For the text-containing cell, return its midpoint in (X, Y) coordinate format. 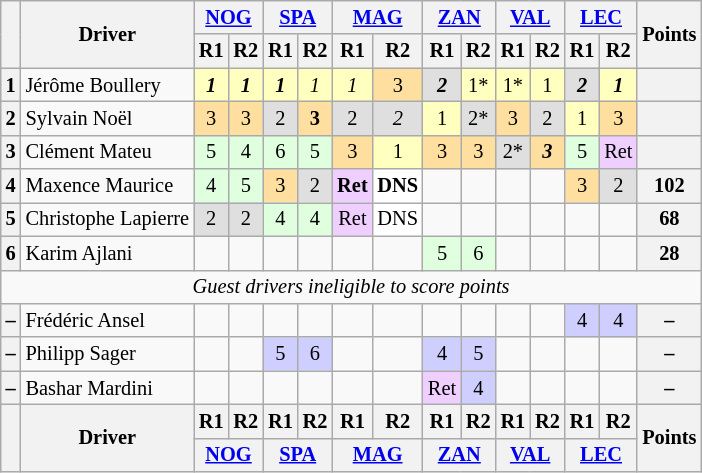
102 (669, 186)
Christophe Lapierre (108, 219)
Philipp Sager (108, 354)
Guest drivers ineligible to score points (352, 287)
Sylvain Noël (108, 118)
Jérôme Boullery (108, 85)
28 (669, 253)
Karim Ajlani (108, 253)
Frédéric Ansel (108, 320)
Clément Mateu (108, 152)
Bashar Mardini (108, 388)
Maxence Maurice (108, 186)
68 (669, 219)
